Scan for the cell matching the given text and deliver its [X, Y] coordinate at center. 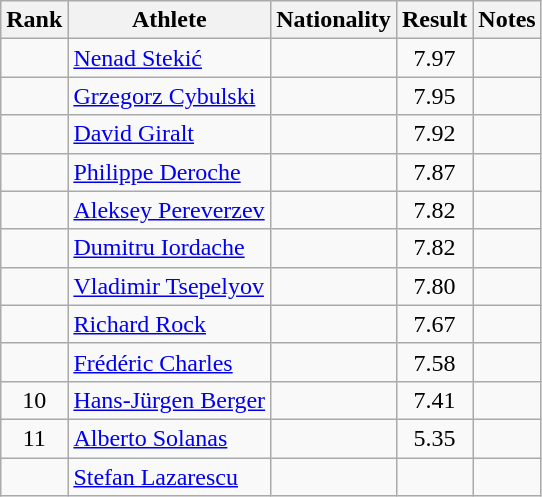
Richard Rock [170, 324]
Aleksey Pereverzev [170, 210]
7.87 [434, 172]
David Giralt [170, 134]
7.80 [434, 286]
Result [434, 20]
7.97 [434, 58]
7.41 [434, 400]
7.67 [434, 324]
Grzegorz Cybulski [170, 96]
Rank [34, 20]
10 [34, 400]
7.95 [434, 96]
Alberto Solanas [170, 438]
Vladimir Tsepelyov [170, 286]
Hans-Jürgen Berger [170, 400]
Stefan Lazarescu [170, 477]
5.35 [434, 438]
Notes [507, 20]
Frédéric Charles [170, 362]
Nationality [334, 20]
11 [34, 438]
7.92 [434, 134]
7.58 [434, 362]
Philippe Deroche [170, 172]
Athlete [170, 20]
Dumitru Iordache [170, 248]
Nenad Stekić [170, 58]
